Provide the [x, y] coordinate of the cell's center where the given text is located.  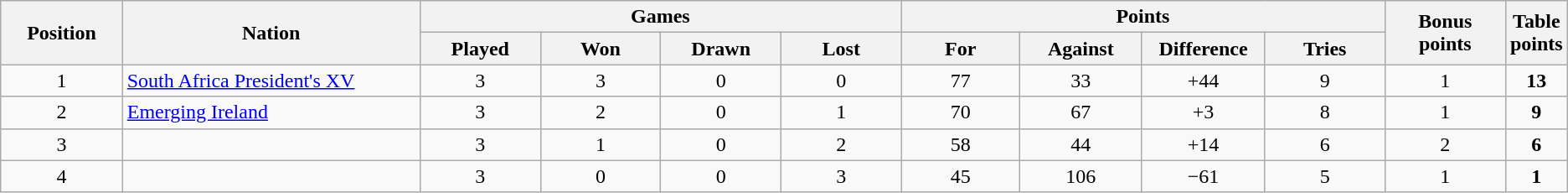
Won [600, 49]
106 [1081, 176]
+3 [1203, 112]
5 [1325, 176]
67 [1081, 112]
33 [1081, 81]
8 [1325, 112]
Drawn [720, 49]
Played [480, 49]
−61 [1203, 176]
For [961, 49]
45 [961, 176]
44 [1081, 144]
South Africa President's XV [271, 81]
Tablepoints [1536, 33]
Tries [1325, 49]
Games [660, 17]
+14 [1203, 144]
Against [1081, 49]
Points [1143, 17]
Nation [271, 33]
70 [961, 112]
13 [1536, 81]
58 [961, 144]
Lost [841, 49]
Bonuspoints [1445, 33]
4 [62, 176]
+44 [1203, 81]
Emerging Ireland [271, 112]
77 [961, 81]
Difference [1203, 49]
Position [62, 33]
